Capture the cell that displays the provided text and extract its [X, Y] central coordinate. 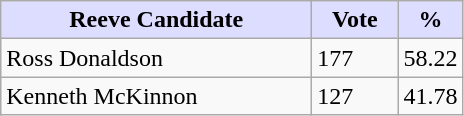
Reeve Candidate [156, 20]
127 [355, 96]
Ross Donaldson [156, 58]
Kenneth McKinnon [156, 96]
Vote [355, 20]
% [430, 20]
41.78 [430, 96]
58.22 [430, 58]
177 [355, 58]
